Output the [X, Y] coordinate of the center of the cell containing the given text.  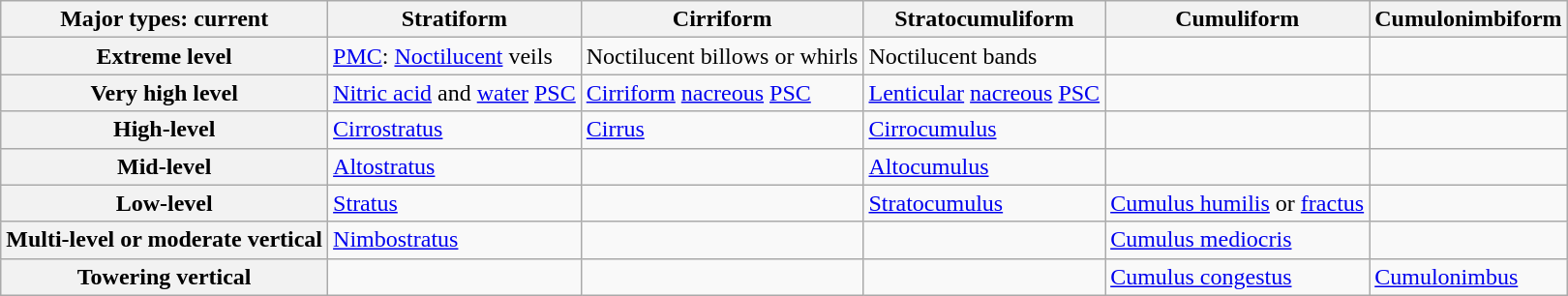
Cirriform [722, 19]
Cumulus mediocris [1237, 240]
Altocumulus [984, 166]
Cumulonimbiform [1468, 19]
Cirrocumulus [984, 130]
Major types: current [165, 19]
Multi-level or moderate vertical [165, 240]
High-level [165, 130]
Mid-level [165, 166]
Cumulus congestus [1237, 277]
Stratocumuliform [984, 19]
Extreme level [165, 56]
Stratus [455, 203]
Towering vertical [165, 277]
PMC: Noctilucent veils [455, 56]
Nitric acid and water PSC [455, 93]
Cirriform nacreous PSC [722, 93]
Altostratus [455, 166]
Cirrostratus [455, 130]
Nimbostratus [455, 240]
Lenticular nacreous PSC [984, 93]
Noctilucent bands [984, 56]
Noctilucent billows or whirls [722, 56]
Cumulonimbus [1468, 277]
Stratiform [455, 19]
Cumuliform [1237, 19]
Cumulus humilis or fractus [1237, 203]
Very high level [165, 93]
Cirrus [722, 130]
Stratocumulus [984, 203]
Low-level [165, 203]
